Locate the cell with the specified text and output its (x, y) center coordinate. 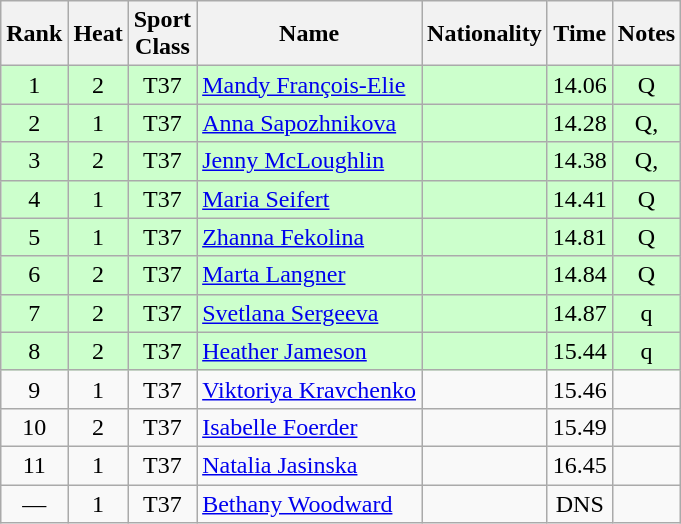
14.28 (580, 123)
Heather Jameson (310, 351)
15.46 (580, 389)
11 (34, 465)
7 (34, 313)
Heat (98, 34)
Marta Langner (310, 275)
Notes (646, 34)
Viktoriya Kravchenko (310, 389)
8 (34, 351)
DNS (580, 503)
16.45 (580, 465)
3 (34, 161)
Jenny McLoughlin (310, 161)
15.49 (580, 427)
15.44 (580, 351)
Zhanna Fekolina (310, 237)
4 (34, 199)
14.84 (580, 275)
Natalia Jasinska (310, 465)
14.38 (580, 161)
Rank (34, 34)
Time (580, 34)
Maria Seifert (310, 199)
Name (310, 34)
14.87 (580, 313)
Isabelle Foerder (310, 427)
Nationality (485, 34)
Mandy François-Elie (310, 85)
— (34, 503)
14.06 (580, 85)
Svetlana Sergeeva (310, 313)
10 (34, 427)
Bethany Woodward (310, 503)
14.41 (580, 199)
SportClass (162, 34)
9 (34, 389)
14.81 (580, 237)
6 (34, 275)
5 (34, 237)
Anna Sapozhnikova (310, 123)
